Provide the (X, Y) coordinate of the cell's center where the given text is located.  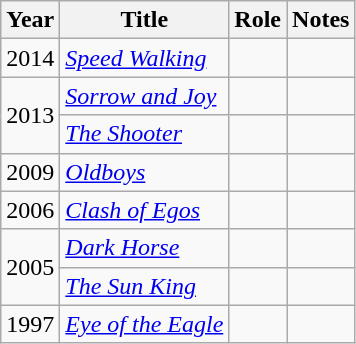
1997 (30, 324)
Clash of Egos (144, 210)
Oldboys (144, 172)
Role (258, 20)
2013 (30, 115)
Notes (321, 20)
Eye of the Eagle (144, 324)
Title (144, 20)
The Sun King (144, 286)
Speed Walking (144, 58)
Dark Horse (144, 248)
The Shooter (144, 134)
2006 (30, 210)
2014 (30, 58)
Sorrow and Joy (144, 96)
Year (30, 20)
2005 (30, 267)
2009 (30, 172)
